Search for the cell housing the specified text and yield its [X, Y] center coordinate. 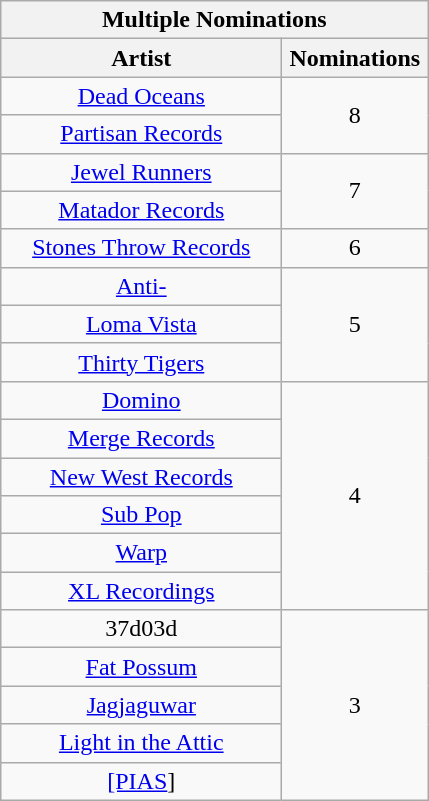
New West Records [142, 477]
4 [355, 495]
Dead Oceans [142, 96]
Anti- [142, 286]
Matador Records [142, 210]
Stones Throw Records [142, 248]
Multiple Nominations [214, 20]
Thirty Tigers [142, 362]
Loma Vista [142, 324]
Merge Records [142, 438]
Jagjaguwar [142, 705]
Fat Possum [142, 667]
Artist [142, 58]
6 [355, 248]
Domino [142, 400]
Light in the Attic [142, 743]
8 [355, 115]
37d03d [142, 629]
[PIAS] [142, 781]
Sub Pop [142, 515]
5 [355, 324]
Warp [142, 553]
3 [355, 705]
Nominations [355, 58]
Partisan Records [142, 134]
Jewel Runners [142, 172]
XL Recordings [142, 591]
7 [355, 191]
